Provide the [X, Y] coordinate of the cell's center where the given text is located.  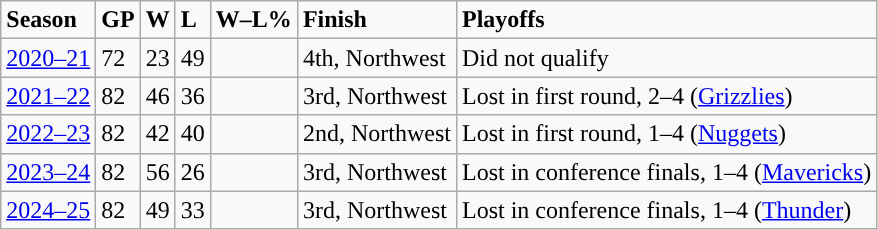
Lost in conference finals, 1–4 (Mavericks) [666, 172]
33 [192, 210]
23 [158, 58]
Did not qualify [666, 58]
L [192, 20]
Finish [376, 20]
Lost in conference finals, 1–4 (Thunder) [666, 210]
2022–23 [48, 134]
2024–25 [48, 210]
2nd, Northwest [376, 134]
2021–22 [48, 96]
W–L% [254, 20]
36 [192, 96]
42 [158, 134]
W [158, 20]
Season [48, 20]
Lost in first round, 2–4 (Grizzlies) [666, 96]
Lost in first round, 1–4 (Nuggets) [666, 134]
2023–24 [48, 172]
Playoffs [666, 20]
46 [158, 96]
72 [118, 58]
GP [118, 20]
2020–21 [48, 58]
4th, Northwest [376, 58]
26 [192, 172]
40 [192, 134]
56 [158, 172]
